Identify which cell holds the provided text, then report its [x, y] central coordinate. 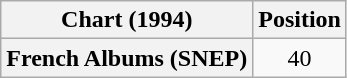
40 [300, 58]
French Albums (SNEP) [127, 58]
Position [300, 20]
Chart (1994) [127, 20]
